Detect which cell encompasses the target text, then output its (x, y) center coordinate. 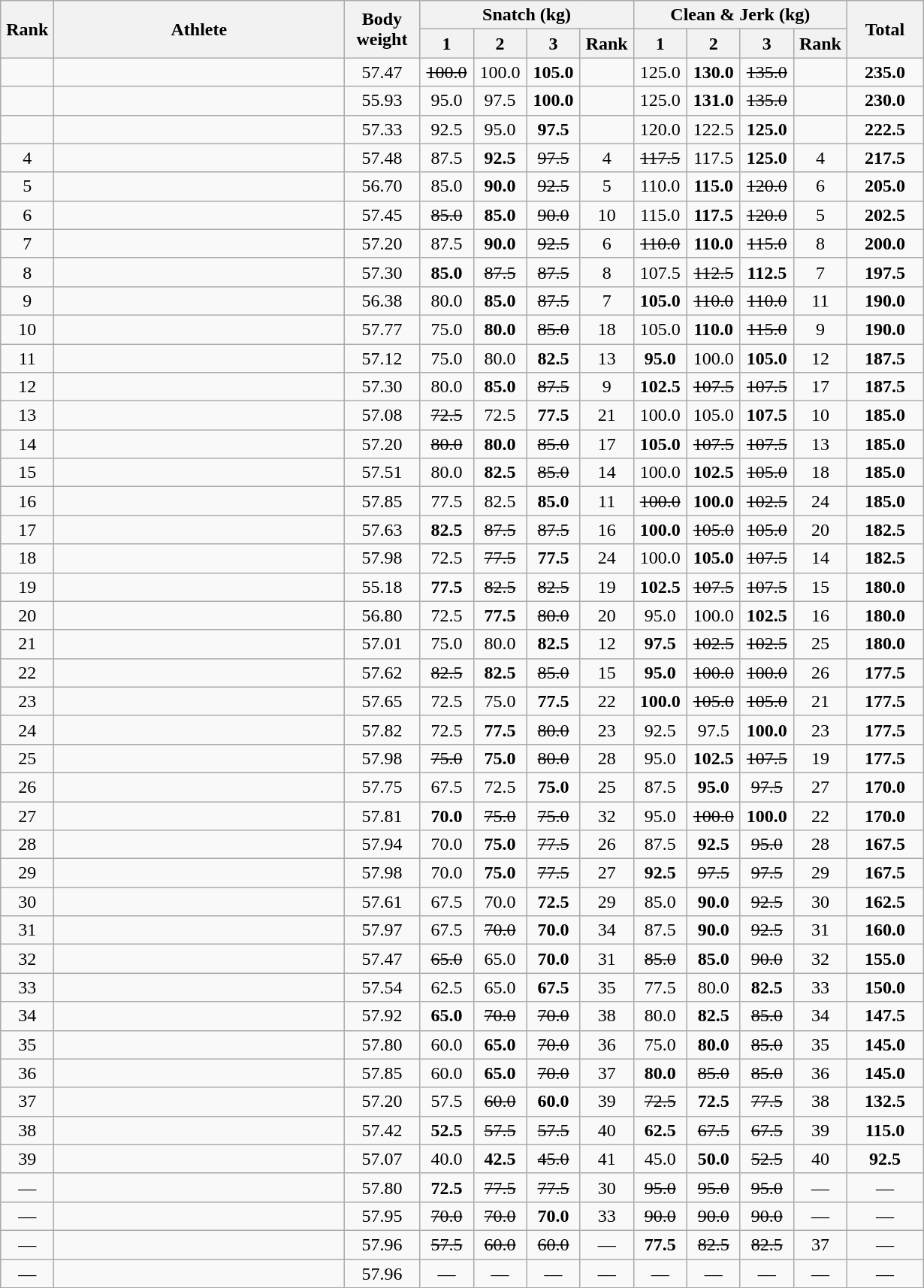
122.5 (714, 129)
40.0 (446, 1159)
57.75 (382, 787)
Clean & Jerk (kg) (740, 15)
57.65 (382, 701)
57.33 (382, 129)
41 (607, 1159)
57.81 (382, 815)
217.5 (885, 158)
155.0 (885, 959)
131.0 (714, 101)
50.0 (714, 1159)
55.18 (382, 587)
57.51 (382, 473)
56.38 (382, 301)
57.54 (382, 987)
57.97 (382, 930)
205.0 (885, 186)
57.45 (382, 215)
57.12 (382, 358)
56.70 (382, 186)
160.0 (885, 930)
55.93 (382, 101)
162.5 (885, 902)
202.5 (885, 215)
57.07 (382, 1159)
57.77 (382, 329)
235.0 (885, 72)
57.63 (382, 530)
56.80 (382, 615)
222.5 (885, 129)
57.92 (382, 1016)
57.95 (382, 1216)
197.5 (885, 272)
57.42 (382, 1130)
147.5 (885, 1016)
57.61 (382, 902)
42.5 (500, 1159)
57.94 (382, 845)
57.62 (382, 673)
57.08 (382, 416)
Snatch (kg) (527, 15)
200.0 (885, 243)
130.0 (714, 72)
Total (885, 29)
57.48 (382, 158)
Athlete (199, 29)
132.5 (885, 1102)
57.01 (382, 644)
150.0 (885, 987)
57.82 (382, 730)
230.0 (885, 101)
Body weight (382, 29)
